Scan for the cell matching the given text and deliver its [X, Y] coordinate at center. 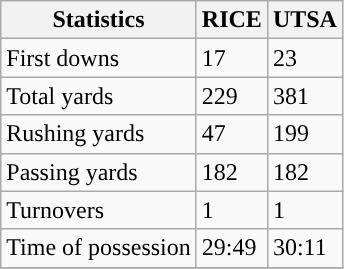
Statistics [99, 20]
29:49 [232, 248]
UTSA [304, 20]
Rushing yards [99, 134]
Turnovers [99, 210]
199 [304, 134]
Passing yards [99, 172]
23 [304, 58]
17 [232, 58]
229 [232, 96]
RICE [232, 20]
Total yards [99, 96]
Time of possession [99, 248]
47 [232, 134]
First downs [99, 58]
30:11 [304, 248]
381 [304, 96]
